Capture the cell that displays the provided text and extract its [X, Y] central coordinate. 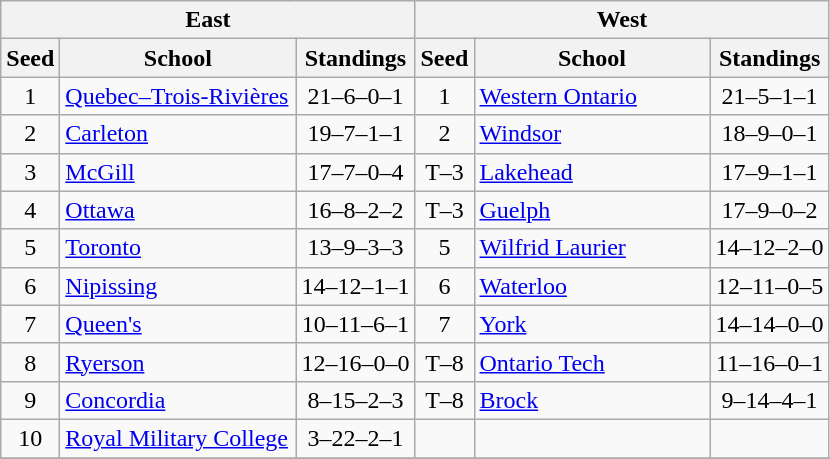
Royal Military College [178, 438]
Brock [592, 400]
21–5–1–1 [770, 96]
Quebec–Trois-Rivières [178, 96]
Lakehead [592, 172]
Ottawa [178, 210]
9–14–4–1 [770, 400]
16–8–2–2 [356, 210]
19–7–1–1 [356, 134]
12–11–0–5 [770, 286]
Ontario Tech [592, 362]
York [592, 324]
Waterloo [592, 286]
8–15–2–3 [356, 400]
17–7–0–4 [356, 172]
Guelph [592, 210]
Wilfrid Laurier [592, 248]
14–12–1–1 [356, 286]
4 [30, 210]
10 [30, 438]
13–9–3–3 [356, 248]
Concordia [178, 400]
Windsor [592, 134]
3–22–2–1 [356, 438]
12–16–0–0 [356, 362]
Nipissing [178, 286]
17–9–0–2 [770, 210]
10–11–6–1 [356, 324]
9 [30, 400]
Carleton [178, 134]
14–14–0–0 [770, 324]
21–6–0–1 [356, 96]
Ryerson [178, 362]
8 [30, 362]
Queen's [178, 324]
3 [30, 172]
14–12–2–0 [770, 248]
17–9–1–1 [770, 172]
18–9–0–1 [770, 134]
Western Ontario [592, 96]
East [208, 20]
11–16–0–1 [770, 362]
Toronto [178, 248]
McGill [178, 172]
West [622, 20]
